Find where the given text appears and provide that cell's center as [x, y] coordinate. 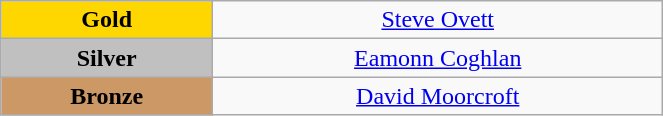
David Moorcroft [438, 96]
Silver [107, 58]
Bronze [107, 96]
Gold [107, 20]
Eamonn Coghlan [438, 58]
Steve Ovett [438, 20]
